Find where the given text appears and provide that cell's center as [x, y] coordinate. 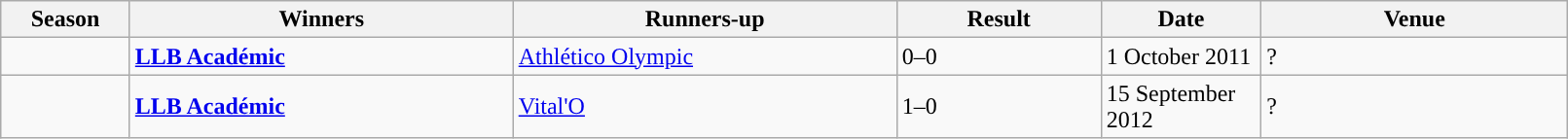
1–0 [999, 107]
Athlético Olympic [705, 56]
Winners [321, 19]
Vital'O [705, 107]
Venue [1415, 19]
Date [1181, 19]
Result [999, 19]
Runners-up [705, 19]
1 October 2011 [1181, 56]
Season [66, 19]
0–0 [999, 56]
15 September 2012 [1181, 107]
